From the cell containing the given text, extract its center point as [X, Y] coordinate. 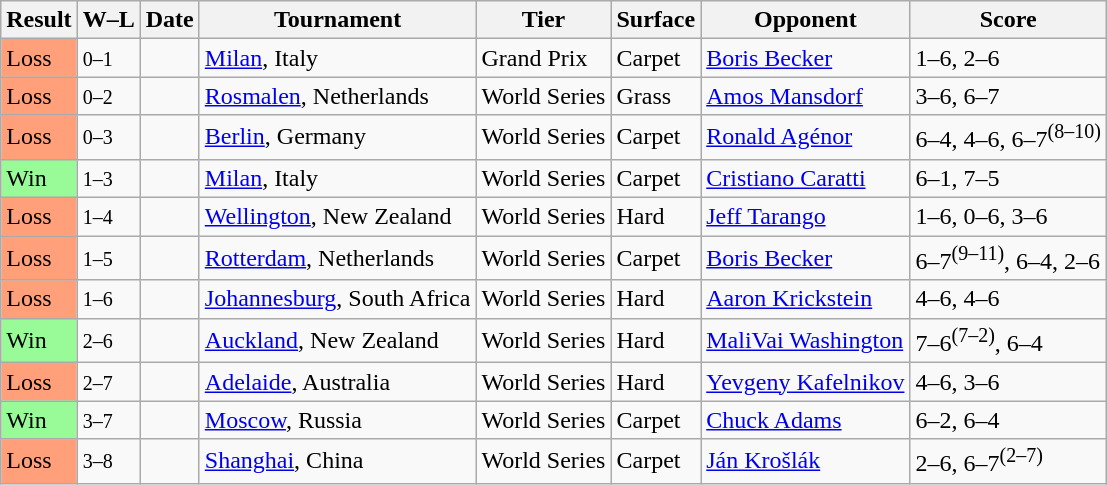
Wellington, New Zealand [338, 217]
6–2, 6–4 [1008, 420]
Grass [656, 96]
Tournament [338, 20]
0–2 [108, 96]
Score [1008, 20]
MaliVai Washington [806, 340]
7–6(7–2), 6–4 [1008, 340]
Moscow, Russia [338, 420]
2–6 [108, 340]
0–3 [108, 138]
1–3 [108, 178]
Rotterdam, Netherlands [338, 258]
3–8 [108, 462]
Adelaide, Australia [338, 382]
Opponent [806, 20]
Jeff Tarango [806, 217]
Tier [544, 20]
1–6 [108, 299]
3–6, 6–7 [1008, 96]
2–7 [108, 382]
Berlin, Germany [338, 138]
1–6, 2–6 [1008, 58]
6–7(9–11), 6–4, 2–6 [1008, 258]
Shanghai, China [338, 462]
1–4 [108, 217]
Result [39, 20]
Johannesburg, South Africa [338, 299]
4–6, 4–6 [1008, 299]
1–5 [108, 258]
6–4, 4–6, 6–7(8–10) [1008, 138]
1–6, 0–6, 3–6 [1008, 217]
Aaron Krickstein [806, 299]
Chuck Adams [806, 420]
Surface [656, 20]
0–1 [108, 58]
Date [170, 20]
Ján Krošlák [806, 462]
2–6, 6–7(2–7) [1008, 462]
W–L [108, 20]
6–1, 7–5 [1008, 178]
Amos Mansdorf [806, 96]
Cristiano Caratti [806, 178]
Yevgeny Kafelnikov [806, 382]
4–6, 3–6 [1008, 382]
Ronald Agénor [806, 138]
3–7 [108, 420]
Grand Prix [544, 58]
Auckland, New Zealand [338, 340]
Rosmalen, Netherlands [338, 96]
